Pinpoint the cell where the given text exists, returning its [x, y] midpoint coordinate. 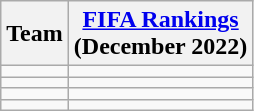
FIFA Rankings(December 2022) [160, 34]
Team [35, 34]
